For the text-containing cell, return its midpoint in (X, Y) coordinate format. 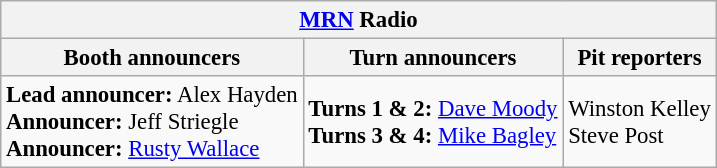
Booth announcers (152, 58)
Turns 1 & 2: Dave MoodyTurns 3 & 4: Mike Bagley (433, 122)
Turn announcers (433, 58)
Winston KelleySteve Post (640, 122)
MRN Radio (358, 20)
Lead announcer: Alex HaydenAnnouncer: Jeff StriegleAnnouncer: Rusty Wallace (152, 122)
Pit reporters (640, 58)
